From the cell containing the given text, extract its center point as (X, Y) coordinate. 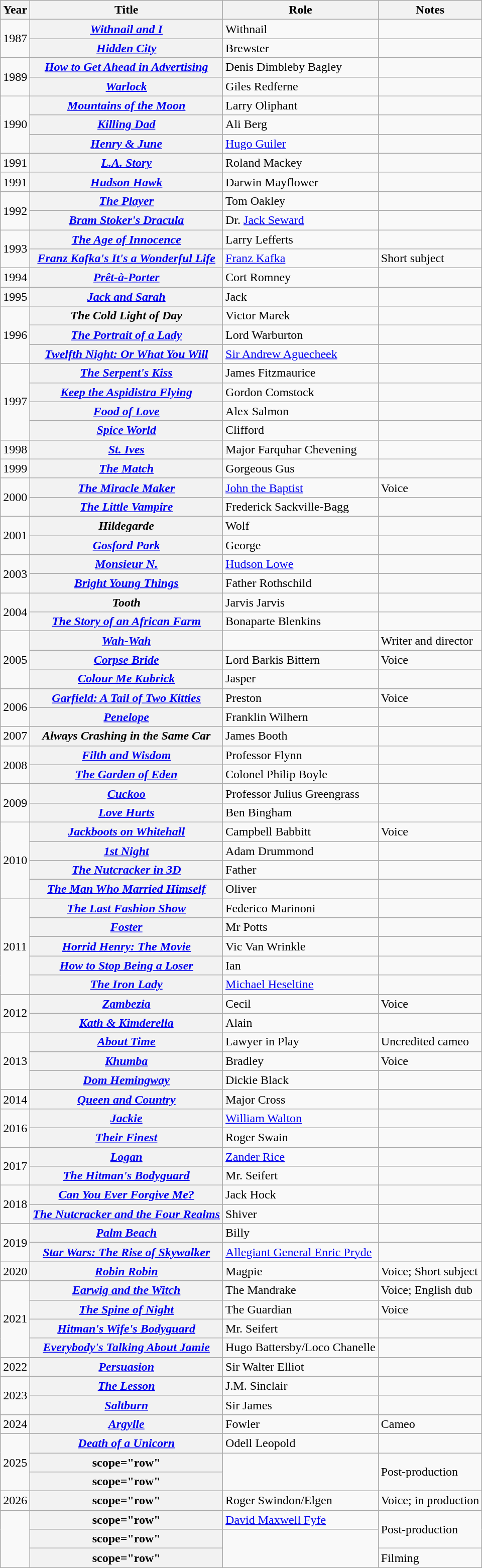
Larry Lefferts (301, 239)
2010 (15, 860)
Larry Oliphant (301, 105)
The Cold Light of Day (127, 316)
Earwig and the Witch (127, 1290)
Brewster (301, 48)
Prêt-à-Porter (127, 278)
Federico Marinoni (301, 908)
2026 (15, 1501)
Gordon Comstock (301, 392)
Denis Dimbleby Bagley (301, 67)
1999 (15, 468)
Hildegarde (127, 526)
1989 (15, 77)
Victor Marek (301, 316)
Jack (301, 297)
Withnail (301, 29)
Major Cross (301, 1099)
The Last Fashion Show (127, 908)
1994 (15, 278)
2022 (15, 1367)
The Nutcracker in 3D (127, 870)
Everybody's Talking About Jamie (127, 1348)
Gorgeous Gus (301, 468)
Shiver (301, 1214)
Cecil (301, 1004)
2017 (15, 1166)
2018 (15, 1204)
Voice; in production (430, 1501)
Professor Flynn (301, 755)
Keep the Aspidistra Flying (127, 392)
Wah-Wah (127, 641)
Lord Barkis Bittern (301, 660)
Father (301, 870)
Hugo Guiler (301, 144)
St. Ives (127, 449)
1997 (15, 402)
Bonaparte Blenkins (301, 622)
Warlock (127, 86)
Role (301, 10)
Tooth (127, 602)
Spice World (127, 430)
Filth and Wisdom (127, 755)
How to Get Ahead in Advertising (127, 67)
2004 (15, 612)
Hidden City (127, 48)
2011 (15, 946)
J.M. Sinclair (301, 1386)
Roland Mackey (301, 163)
Sir Andrew Aguecheek (301, 354)
Lord Warburton (301, 335)
The Miracle Maker (127, 488)
Dickie Black (301, 1080)
Killing Dad (127, 125)
Twelfth Night: Or What You Will (127, 354)
2024 (15, 1424)
Logan (127, 1156)
L.A. Story (127, 163)
Alex Salmon (301, 411)
Sir Walter Elliot (301, 1367)
1998 (15, 449)
The Serpent's Kiss (127, 373)
2016 (15, 1128)
2000 (15, 497)
Sir James (301, 1405)
Jackboots on Whitehall (127, 831)
James Booth (301, 736)
Dom Hemingway (127, 1080)
Uncredited cameo (430, 1042)
Roger Swindon/Elgen (301, 1501)
Colour Me Kubrick (127, 679)
Franz Kafka's It's a Wonderful Life (127, 259)
Food of Love (127, 411)
1992 (15, 210)
Michael Heseltine (301, 985)
1995 (15, 297)
Always Crashing in the Same Car (127, 736)
Gosford Park (127, 545)
Queen and Country (127, 1099)
Hugo Battersby/Loco Chanelle (301, 1348)
The Lesson (127, 1386)
Allegiant General Enric Pryde (301, 1252)
Oliver (301, 889)
Title (127, 10)
Penelope (127, 717)
Hudson Lowe (301, 564)
Giles Redferne (301, 86)
Monsieur N. (127, 564)
2012 (15, 1013)
How to Stop Being a Loser (127, 966)
Year (15, 10)
The Portrait of a Lady (127, 335)
Cameo (430, 1424)
Mountains of the Moon (127, 105)
Jack and Sarah (127, 297)
Cuckoo (127, 793)
Palm Beach (127, 1233)
Roger Swain (301, 1137)
2020 (15, 1271)
Voice; Short subject (430, 1271)
Cort Romney (301, 278)
1993 (15, 249)
Bright Young Things (127, 583)
The Mandrake (301, 1290)
Argylle (127, 1424)
1st Night (127, 851)
Billy (301, 1233)
Love Hurts (127, 812)
George (301, 545)
About Time (127, 1042)
1990 (15, 125)
Preston (301, 698)
2007 (15, 736)
Jasper (301, 679)
2003 (15, 574)
2008 (15, 765)
Adam Drummond (301, 851)
Lawyer in Play (301, 1042)
James Fitzmaurice (301, 373)
William Walton (301, 1118)
Henry & June (127, 144)
2006 (15, 707)
Fowler (301, 1424)
Short subject (430, 259)
1996 (15, 335)
Mr Potts (301, 927)
Tom Oakley (301, 201)
The Hitman's Bodyguard (127, 1176)
The Story of an African Farm (127, 622)
Voice; English dub (430, 1290)
Frederick Sackville-Bagg (301, 507)
Garfield: A Tail of Two Kitties (127, 698)
Alain (301, 1023)
The Iron Lady (127, 985)
Hitman's Wife's Bodyguard (127, 1329)
The Guardian (301, 1309)
Vic Van Wrinkle (301, 946)
2005 (15, 660)
Jack Hock (301, 1195)
Professor Julius Greengrass (301, 793)
Darwin Mayflower (301, 182)
Major Farquhar Chevening (301, 449)
Jarvis Jarvis (301, 602)
Khumba (127, 1061)
2014 (15, 1099)
Colonel Philip Boyle (301, 774)
Corpse Bride (127, 660)
The Nutcracker and the Four Realms (127, 1214)
Death of a Unicorn (127, 1443)
Persuasion (127, 1367)
Bradley (301, 1061)
Writer and director (430, 641)
Star Wars: The Rise of Skywalker (127, 1252)
Horrid Henry: The Movie (127, 946)
The Match (127, 468)
Filming (430, 1558)
Robin Robin (127, 1271)
The Garden of Eden (127, 774)
Wolf (301, 526)
2019 (15, 1243)
Zambezia (127, 1004)
Franklin Wilhern (301, 717)
The Player (127, 201)
Odell Leopold (301, 1443)
John the Baptist (301, 488)
Zander Rice (301, 1156)
2021 (15, 1319)
Jackie (127, 1118)
2013 (15, 1061)
The Man Who Married Himself (127, 889)
2001 (15, 535)
Magpie (301, 1271)
Father Rothschild (301, 583)
Hudson Hawk (127, 182)
Clifford (301, 430)
Kath & Kimderella (127, 1023)
Ali Berg (301, 125)
Campbell Babbitt (301, 831)
Ben Bingham (301, 812)
2023 (15, 1395)
Bram Stoker's Dracula (127, 220)
Withnail and I (127, 29)
Can You Ever Forgive Me? (127, 1195)
Dr. Jack Seward (301, 220)
2009 (15, 803)
The Age of Innocence (127, 239)
Their Finest (127, 1137)
Franz Kafka (301, 259)
Foster (127, 927)
Saltburn (127, 1405)
1987 (15, 39)
2025 (15, 1462)
Notes (430, 10)
Ian (301, 966)
The Little Vampire (127, 507)
The Spine of Night (127, 1309)
David Maxwell Fyfe (301, 1520)
